Pinpoint the cell where the given text exists, returning its (x, y) midpoint coordinate. 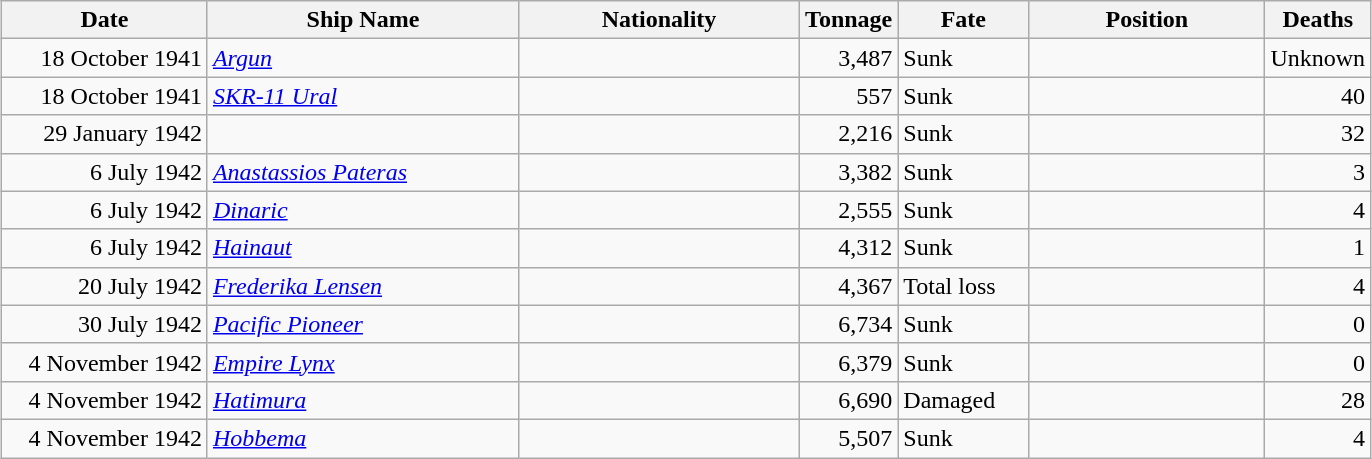
40 (1318, 96)
Unknown (1318, 58)
30 July 1942 (104, 324)
32 (1318, 134)
6,690 (849, 400)
4,367 (849, 286)
Ship Name (362, 20)
29 January 1942 (104, 134)
Dinaric (362, 210)
28 (1318, 400)
Fate (964, 20)
Tonnage (849, 20)
Empire Lynx (362, 362)
Date (104, 20)
3,487 (849, 58)
Frederika Lensen (362, 286)
Hatimura (362, 400)
557 (849, 96)
Deaths (1318, 20)
Position (1147, 20)
2,555 (849, 210)
SKR-11 Ural (362, 96)
5,507 (849, 438)
2,216 (849, 134)
20 July 1942 (104, 286)
Nationality (658, 20)
Hobbema (362, 438)
Total loss (964, 286)
6,734 (849, 324)
6,379 (849, 362)
4,312 (849, 248)
Hainaut (362, 248)
3 (1318, 172)
1 (1318, 248)
Anastassios Pateras (362, 172)
Argun (362, 58)
Damaged (964, 400)
Pacific Pioneer (362, 324)
3,382 (849, 172)
